Locate the cell with the specified text and output its (X, Y) center coordinate. 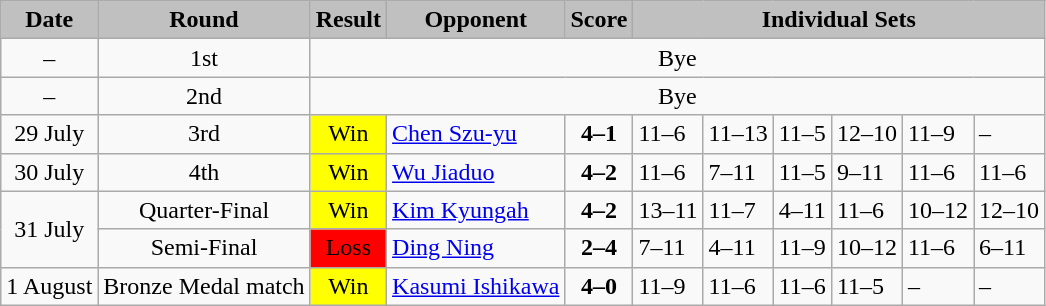
Opponent (476, 20)
11–7 (738, 210)
31 July (50, 229)
9–11 (866, 172)
Score (599, 20)
30 July (50, 172)
Kim Kyungah (476, 210)
3rd (204, 134)
29 July (50, 134)
11–13 (738, 134)
13–11 (668, 210)
Bronze Medal match (204, 286)
Loss (348, 248)
Individual Sets (839, 20)
Kasumi Ishikawa (476, 286)
4–0 (599, 286)
2nd (204, 96)
Result (348, 20)
Chen Szu-yu (476, 134)
2–4 (599, 248)
1 August (50, 286)
6–11 (1010, 248)
Date (50, 20)
Wu Jiaduo (476, 172)
4th (204, 172)
Quarter-Final (204, 210)
1st (204, 58)
4–1 (599, 134)
Ding Ning (476, 248)
Round (204, 20)
Semi-Final (204, 248)
